Identify which cell holds the provided text, then report its [X, Y] central coordinate. 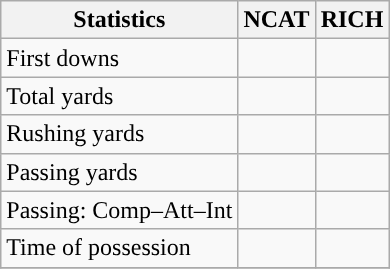
Statistics [120, 20]
Passing: Comp–Att–Int [120, 210]
Rushing yards [120, 134]
First downs [120, 58]
Time of possession [120, 248]
Passing yards [120, 172]
NCAT [276, 20]
Total yards [120, 96]
RICH [352, 20]
